Locate the cell with the specified text and output its (x, y) center coordinate. 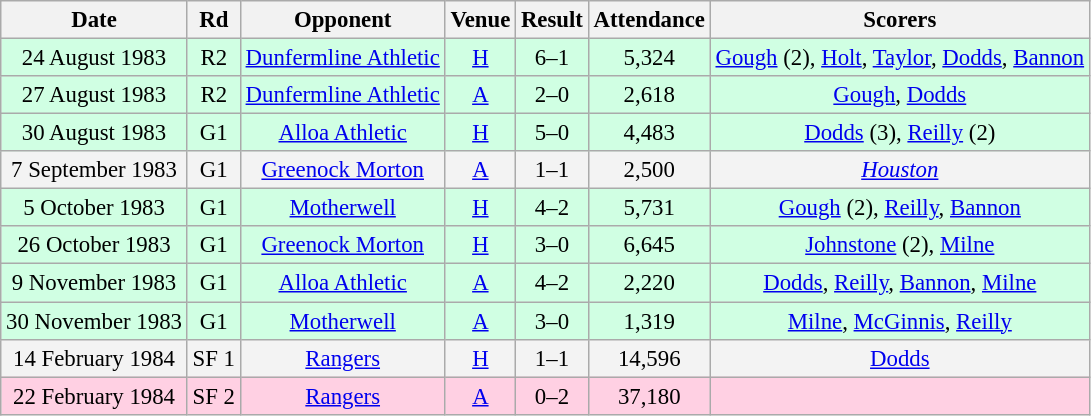
5,324 (649, 58)
Milne, McGinnis, Reilly (900, 321)
Houston (900, 170)
Gough (2), Holt, Taylor, Dodds, Bannon (900, 58)
2,500 (649, 170)
Opponent (342, 20)
Rd (214, 20)
Dodds (900, 358)
14 February 1984 (94, 358)
5,731 (649, 208)
6–1 (552, 58)
5–0 (552, 133)
Gough (2), Reilly, Bannon (900, 208)
22 February 1984 (94, 396)
7 September 1983 (94, 170)
1,319 (649, 321)
SF 1 (214, 358)
Scorers (900, 20)
Date (94, 20)
37,180 (649, 396)
Result (552, 20)
5 October 1983 (94, 208)
9 November 1983 (94, 283)
27 August 1983 (94, 95)
Johnstone (2), Milne (900, 245)
2,618 (649, 95)
Dodds (3), Reilly (2) (900, 133)
Attendance (649, 20)
Gough, Dodds (900, 95)
14,596 (649, 358)
2,220 (649, 283)
SF 2 (214, 396)
2–0 (552, 95)
6,645 (649, 245)
24 August 1983 (94, 58)
Venue (480, 20)
30 November 1983 (94, 321)
30 August 1983 (94, 133)
0–2 (552, 396)
26 October 1983 (94, 245)
Dodds, Reilly, Bannon, Milne (900, 283)
4,483 (649, 133)
